Detect which cell encompasses the target text, then output its (x, y) center coordinate. 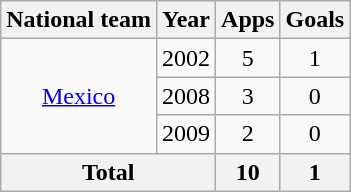
10 (248, 172)
National team (79, 20)
Total (108, 172)
2009 (186, 134)
2 (248, 134)
Year (186, 20)
3 (248, 96)
5 (248, 58)
Apps (248, 20)
Goals (315, 20)
Mexico (79, 96)
2002 (186, 58)
2008 (186, 96)
